Pinpoint the cell where the given text exists, returning its [X, Y] midpoint coordinate. 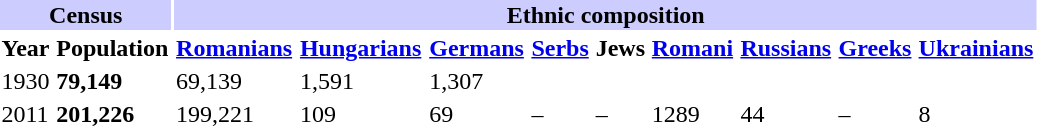
Ethnic composition [606, 15]
Year [26, 48]
Romanians [236, 48]
Greeks [876, 48]
Romani [693, 48]
Ukrainians [977, 48]
Serbs [560, 48]
1930 [26, 81]
69,139 [236, 81]
79,149 [114, 81]
Census [86, 15]
Germans [478, 48]
1,307 [478, 81]
Russians [786, 48]
Hungarians [361, 48]
1,591 [361, 81]
Population [114, 48]
Jews [620, 48]
